Find where the given text appears and provide that cell's center as [X, Y] coordinate. 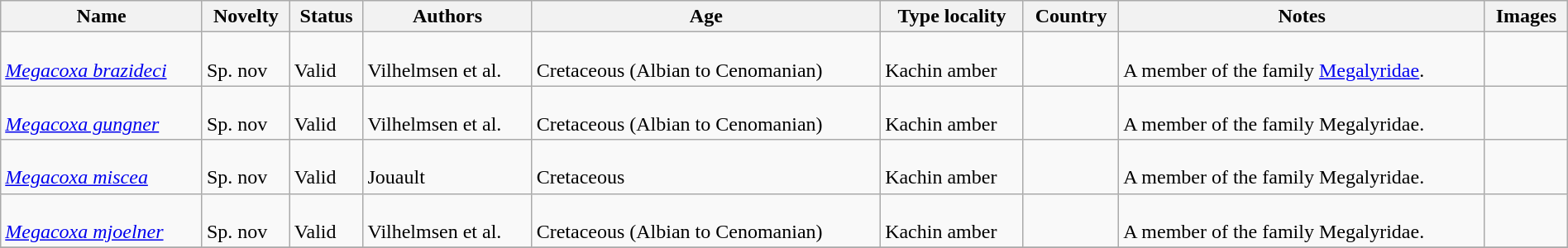
Jouault [447, 167]
Status [326, 17]
Type locality [953, 17]
Notes [1302, 17]
Megacoxa brazideci [102, 60]
Megacoxa miscea [102, 167]
Megacoxa gungner [102, 112]
Authors [447, 17]
Name [102, 17]
Novelty [246, 17]
Cretaceous [706, 167]
Megacoxa mjoelner [102, 220]
Country [1070, 17]
Images [1526, 17]
Age [706, 17]
